Identify which cell holds the provided text, then report its (x, y) central coordinate. 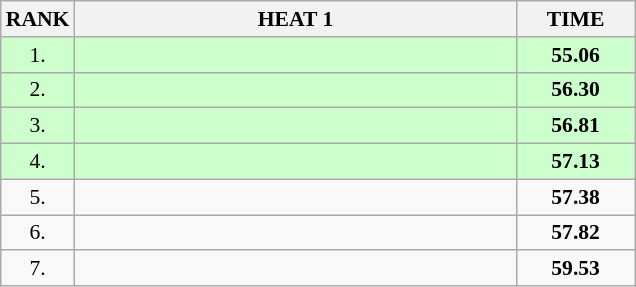
57.13 (576, 162)
RANK (38, 19)
59.53 (576, 269)
5. (38, 197)
1. (38, 55)
56.30 (576, 90)
7. (38, 269)
TIME (576, 19)
56.81 (576, 126)
57.82 (576, 233)
57.38 (576, 197)
4. (38, 162)
6. (38, 233)
HEAT 1 (295, 19)
2. (38, 90)
3. (38, 126)
55.06 (576, 55)
